Determine the (x, y) coordinate at the center of the cell enclosing the given text.  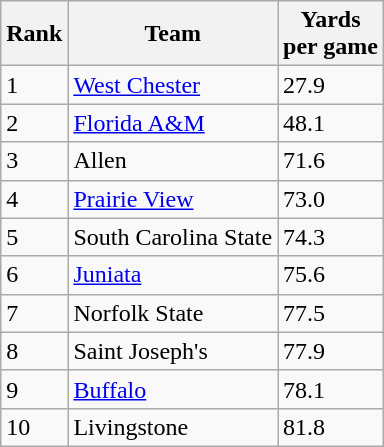
5 (34, 237)
75.6 (331, 275)
Livingstone (173, 427)
78.1 (331, 389)
Norfolk State (173, 313)
9 (34, 389)
10 (34, 427)
73.0 (331, 199)
1 (34, 85)
Florida A&M (173, 123)
West Chester (173, 85)
6 (34, 275)
Rank (34, 34)
77.9 (331, 351)
3 (34, 161)
Saint Joseph's (173, 351)
Yardsper game (331, 34)
Allen (173, 161)
7 (34, 313)
Team (173, 34)
Prairie View (173, 199)
South Carolina State (173, 237)
4 (34, 199)
Buffalo (173, 389)
2 (34, 123)
71.6 (331, 161)
74.3 (331, 237)
8 (34, 351)
77.5 (331, 313)
Juniata (173, 275)
48.1 (331, 123)
27.9 (331, 85)
81.8 (331, 427)
